Locate the cell with the specified text and output its (x, y) center coordinate. 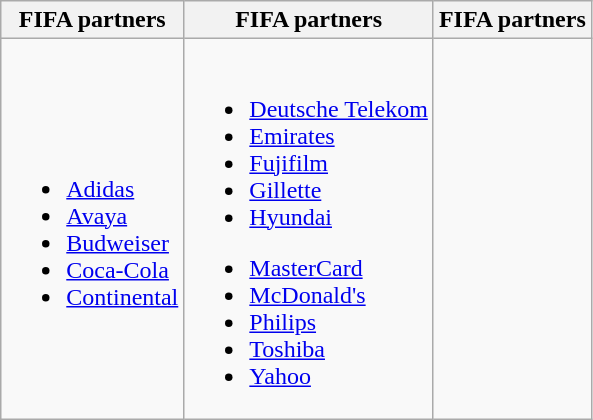
AdidasAvayaBudweiserCoca-ColaContinental (92, 229)
Deutsche TelekomEmiratesFujifilmGilletteHyundai MasterCardMcDonald'sPhilipsToshibaYahoo (309, 229)
